Return the (x, y) coordinate for the center point of the cell that contains the specified text.  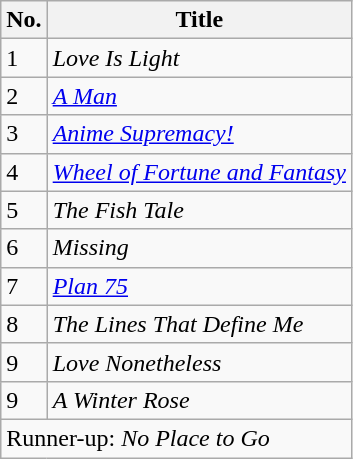
Love Is Light (199, 58)
No. (24, 20)
6 (24, 248)
Runner-up: No Place to Go (176, 438)
Plan 75 (199, 286)
A Man (199, 96)
2 (24, 96)
3 (24, 134)
5 (24, 210)
Wheel of Fortune and Fantasy (199, 172)
1 (24, 58)
Anime Supremacy! (199, 134)
7 (24, 286)
Title (199, 20)
A Winter Rose (199, 400)
8 (24, 324)
The Fish Tale (199, 210)
4 (24, 172)
Missing (199, 248)
The Lines That Define Me (199, 324)
Love Nonetheless (199, 362)
